Search for the cell housing the specified text and yield its (X, Y) center coordinate. 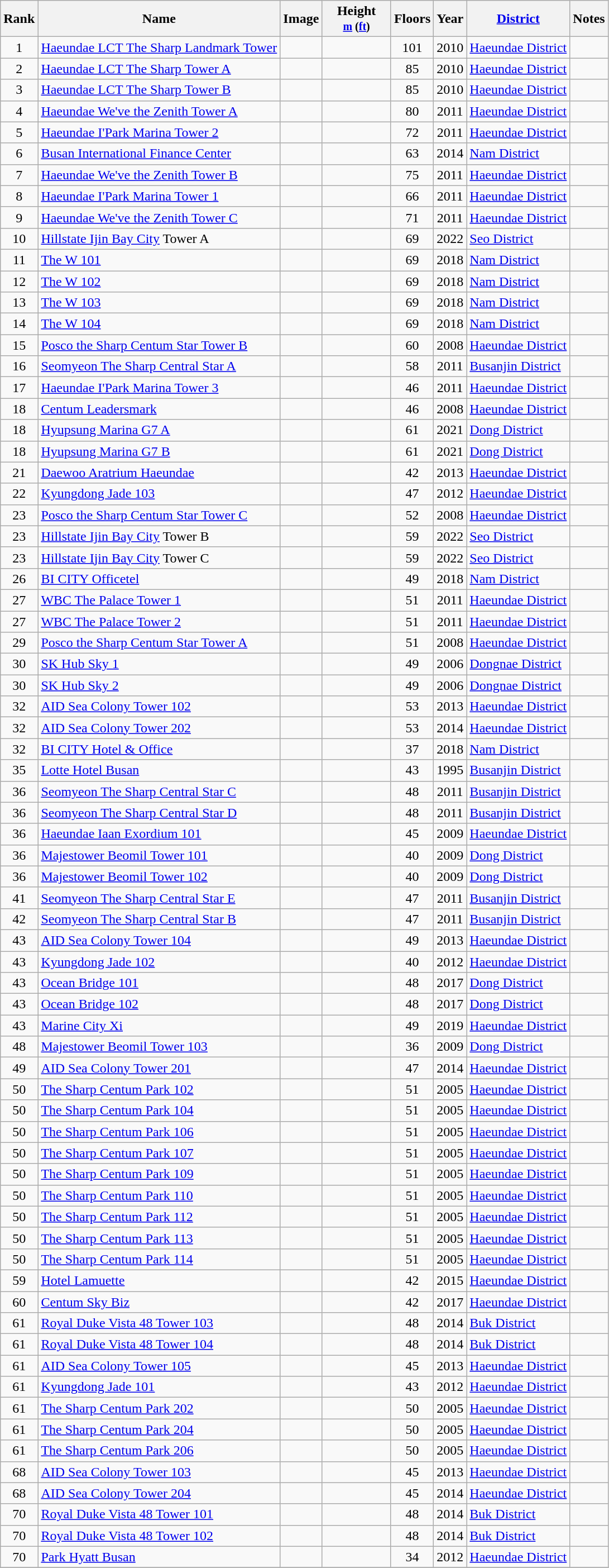
Seomyeon The Sharp Central Star B (159, 919)
Kyungdong Jade 101 (159, 1387)
Ocean Bridge 101 (159, 983)
6 (19, 154)
Daewoo Aratrium Haeundae (159, 473)
Royal Duke Vista 48 Tower 102 (159, 1536)
Haeundae Iaan Exordium 101 (159, 834)
Floors (412, 19)
21 (19, 473)
The Sharp Centum Park 202 (159, 1408)
WBC The Palace Tower 2 (159, 622)
The Sharp Centum Park 106 (159, 1132)
Marine City Xi (159, 1026)
72 (412, 132)
Haeundae I'Park Marina Tower 1 (159, 196)
The Sharp Centum Park 110 (159, 1195)
Image (301, 19)
Haeundae I'Park Marina Tower 3 (159, 388)
The Sharp Centum Park 113 (159, 1238)
The W 104 (159, 324)
Haeundae LCT The Sharp Landmark Tower (159, 47)
Ocean Bridge 102 (159, 1004)
Kyungdong Jade 103 (159, 494)
58 (412, 366)
11 (19, 260)
District (518, 19)
SK Hub Sky 1 (159, 664)
5 (19, 132)
Hillstate Ijin Bay City Tower C (159, 557)
8 (19, 196)
Posco the Sharp Centum Star Tower B (159, 345)
WBC The Palace Tower 1 (159, 600)
101 (412, 47)
10 (19, 239)
AID Sea Colony Tower 103 (159, 1472)
16 (19, 366)
Royal Duke Vista 48 Tower 103 (159, 1323)
Year (450, 19)
2015 (450, 1280)
34 (412, 1557)
Park Hyatt Busan (159, 1557)
2 (19, 69)
AID Sea Colony Tower 105 (159, 1366)
Seomyeon The Sharp Central Star E (159, 898)
52 (412, 515)
Majestower Beomil Tower 103 (159, 1047)
Royal Duke Vista 48 Tower 101 (159, 1514)
3 (19, 90)
AID Sea Colony Tower 202 (159, 728)
14 (19, 324)
Seomyeon The Sharp Central Star C (159, 792)
The Sharp Centum Park 102 (159, 1089)
Posco the Sharp Centum Star Tower C (159, 515)
Heightm (ft) (357, 19)
Notes (589, 19)
Haeundae LCT The Sharp Tower B (159, 90)
AID Sea Colony Tower 201 (159, 1068)
The Sharp Centum Park 204 (159, 1429)
35 (19, 770)
The W 103 (159, 303)
7 (19, 175)
Hillstate Ijin Bay City Tower B (159, 536)
Lotte Hotel Busan (159, 770)
BI CITY Officetel (159, 579)
4 (19, 111)
9 (19, 217)
Haeundae We've the Zenith Tower C (159, 217)
The Sharp Centum Park 114 (159, 1259)
Majestower Beomil Tower 102 (159, 876)
26 (19, 579)
Name (159, 19)
Majestower Beomil Tower 101 (159, 855)
Haeundae We've the Zenith Tower B (159, 175)
The W 102 (159, 281)
15 (19, 345)
BI CITY Hotel & Office (159, 749)
63 (412, 154)
22 (19, 494)
The Sharp Centum Park 107 (159, 1153)
66 (412, 196)
Seomyeon The Sharp Central Star D (159, 813)
41 (19, 898)
The Sharp Centum Park 109 (159, 1174)
37 (412, 749)
12 (19, 281)
Busan International Finance Center (159, 154)
The Sharp Centum Park 104 (159, 1111)
1995 (450, 770)
Haeundae We've the Zenith Tower A (159, 111)
71 (412, 217)
2019 (450, 1026)
Seomyeon The Sharp Central Star A (159, 366)
Hotel Lamuette (159, 1280)
The Sharp Centum Park 206 (159, 1451)
Hyupsung Marina G7 B (159, 451)
13 (19, 303)
The W 101 (159, 260)
Royal Duke Vista 48 Tower 104 (159, 1345)
Haeundae LCT The Sharp Tower A (159, 69)
29 (19, 643)
1 (19, 47)
AID Sea Colony Tower 104 (159, 940)
Posco the Sharp Centum Star Tower A (159, 643)
17 (19, 388)
SK Hub Sky 2 (159, 685)
Haeundae I'Park Marina Tower 2 (159, 132)
The Sharp Centum Park 112 (159, 1217)
AID Sea Colony Tower 204 (159, 1493)
Hillstate Ijin Bay City Tower A (159, 239)
Rank (19, 19)
Hyupsung Marina G7 A (159, 430)
AID Sea Colony Tower 102 (159, 707)
Centum Leadersmark (159, 409)
75 (412, 175)
Centum Sky Biz (159, 1302)
80 (412, 111)
Kyungdong Jade 102 (159, 961)
